Find where the given text appears and provide that cell's center as [x, y] coordinate. 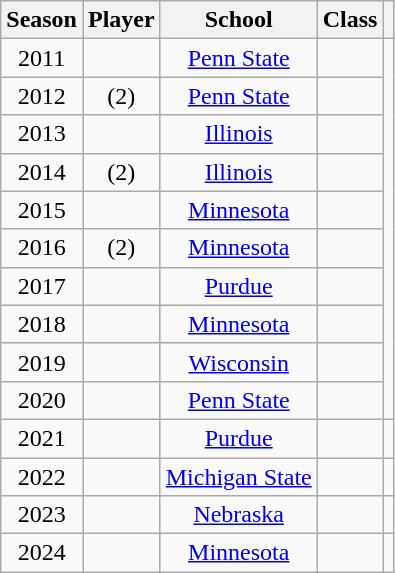
Nebraska [238, 515]
Season [42, 20]
Player [121, 20]
2021 [42, 438]
Michigan State [238, 477]
2015 [42, 210]
2020 [42, 400]
School [238, 20]
2012 [42, 96]
2023 [42, 515]
2019 [42, 362]
2011 [42, 58]
2013 [42, 134]
2014 [42, 172]
2018 [42, 324]
2024 [42, 553]
2016 [42, 248]
2022 [42, 477]
Class [350, 20]
2017 [42, 286]
Wisconsin [238, 362]
